Return (X, Y) of the center of cell containing provided text 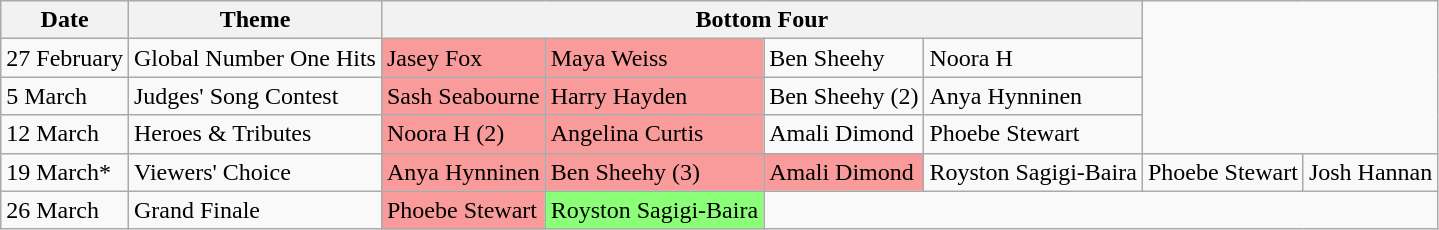
Noora H (1033, 58)
Noora H (2) (463, 134)
Maya Weiss (654, 58)
Grand Finale (254, 210)
Sash Seabourne (463, 96)
Angelina Curtis (654, 134)
Judges' Song Contest (254, 96)
Date (65, 20)
26 March (65, 210)
19 March* (65, 172)
27 February (65, 58)
Viewers' Choice (254, 172)
Theme (254, 20)
Ben Sheehy (844, 58)
Global Number One Hits (254, 58)
12 March (65, 134)
Josh Hannan (1370, 172)
Heroes & Tributes (254, 134)
Ben Sheehy (2) (844, 96)
Ben Sheehy (3) (654, 172)
Bottom Four (762, 20)
Jasey Fox (463, 58)
Harry Hayden (654, 96)
5 March (65, 96)
